Identify which cell holds the provided text, then report its [X, Y] central coordinate. 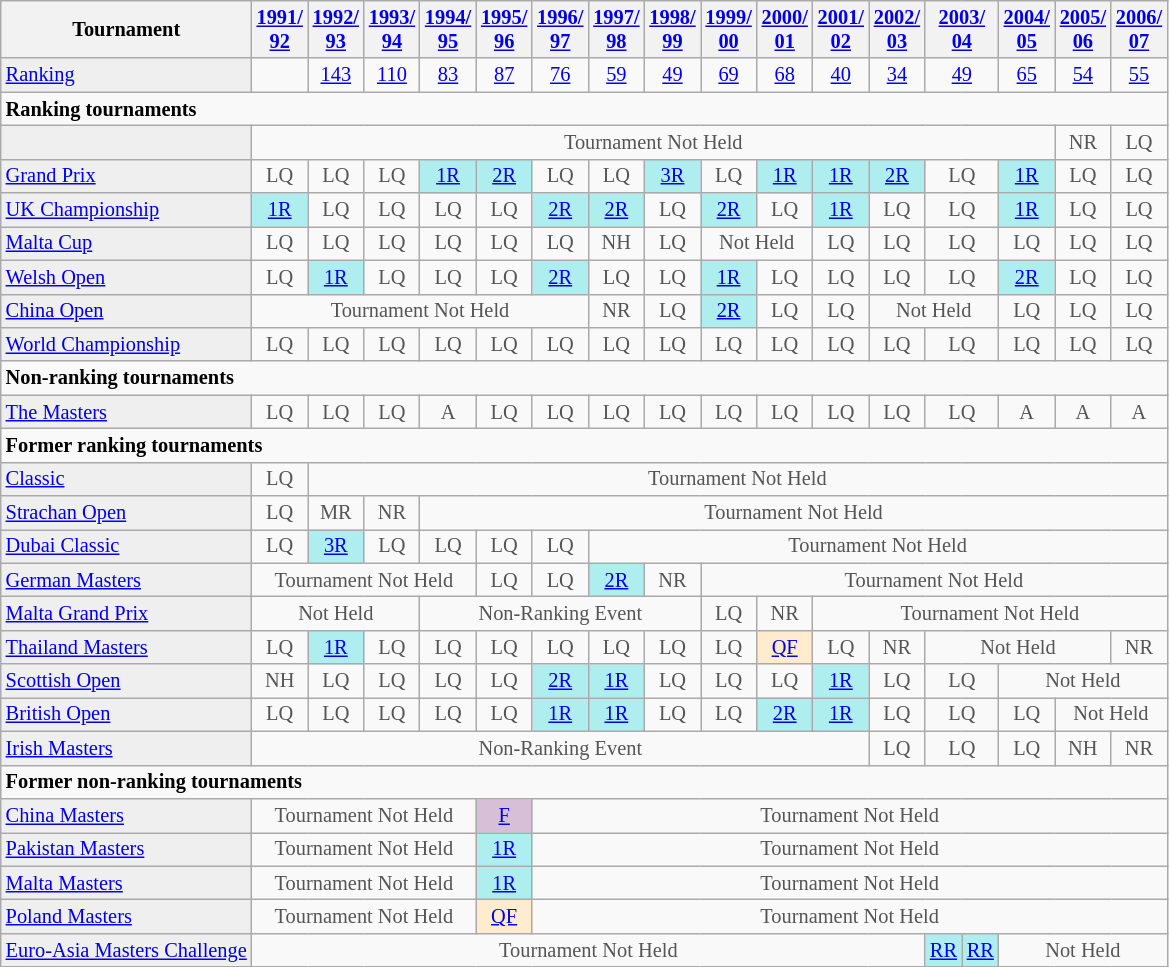
110 [392, 75]
2006/07 [1139, 29]
The Masters [126, 412]
F [504, 815]
1998/99 [672, 29]
Malta Grand Prix [126, 613]
Malta Masters [126, 883]
87 [504, 75]
Dubai Classic [126, 546]
British Open [126, 714]
54 [1083, 75]
59 [616, 75]
Former non-ranking tournaments [584, 782]
2002/03 [897, 29]
1992/93 [336, 29]
Grand Prix [126, 176]
83 [448, 75]
69 [729, 75]
Ranking tournaments [584, 109]
1999/00 [729, 29]
Euro-Asia Masters Challenge [126, 950]
China Masters [126, 815]
65 [1027, 75]
2003/04 [962, 29]
Tournament [126, 29]
Welsh Open [126, 277]
1994/95 [448, 29]
Pakistan Masters [126, 849]
1993/94 [392, 29]
Malta Cup [126, 243]
1997/98 [616, 29]
143 [336, 75]
2004/05 [1027, 29]
UK Championship [126, 210]
1996/97 [560, 29]
2005/06 [1083, 29]
2000/01 [785, 29]
Poland Masters [126, 916]
China Open [126, 311]
Ranking [126, 75]
40 [841, 75]
Scottish Open [126, 681]
2001/02 [841, 29]
World Championship [126, 344]
Strachan Open [126, 513]
1995/96 [504, 29]
55 [1139, 75]
76 [560, 75]
68 [785, 75]
Non-ranking tournaments [584, 378]
German Masters [126, 580]
Former ranking tournaments [584, 445]
1991/92 [280, 29]
Thailand Masters [126, 647]
Irish Masters [126, 748]
MR [336, 513]
Classic [126, 479]
34 [897, 75]
